Return [X, Y] of the center of cell containing provided text 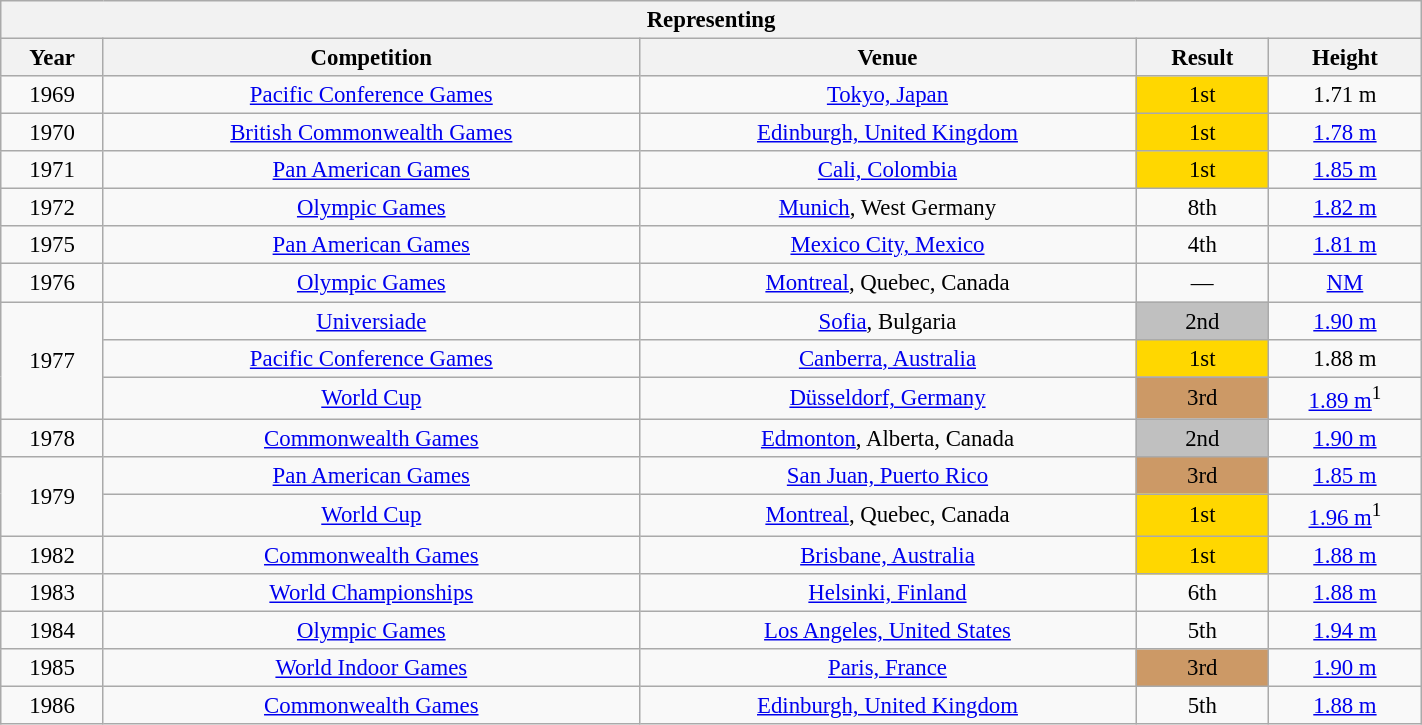
Height [1346, 58]
Tokyo, Japan [888, 95]
1979 [52, 497]
8th [1202, 208]
San Juan, Puerto Rico [888, 476]
World Indoor Games [371, 668]
4th [1202, 245]
1972 [52, 208]
1.78 m [1346, 133]
Universiade [371, 321]
British Commonwealth Games [371, 133]
1983 [52, 593]
1969 [52, 95]
NM [1346, 283]
Competition [371, 58]
Edmonton, Alberta, Canada [888, 438]
Paris, France [888, 668]
Cali, Colombia [888, 170]
Venue [888, 58]
6th [1202, 593]
Sofia, Bulgaria [888, 321]
1976 [52, 283]
1978 [52, 438]
1971 [52, 170]
Brisbane, Australia [888, 555]
1982 [52, 555]
1977 [52, 360]
Result [1202, 58]
1.96 m1 [1346, 515]
Helsinki, Finland [888, 593]
1.81 m [1346, 245]
— [1202, 283]
World Championships [371, 593]
Representing [711, 20]
Munich, West Germany [888, 208]
1985 [52, 668]
1984 [52, 631]
1970 [52, 133]
Los Angeles, United States [888, 631]
1975 [52, 245]
Düsseldorf, Germany [888, 398]
Canberra, Australia [888, 358]
1.82 m [1346, 208]
Year [52, 58]
1986 [52, 706]
1.94 m [1346, 631]
Mexico City, Mexico [888, 245]
1.71 m [1346, 95]
1.89 m1 [1346, 398]
